Detect which cell encompasses the target text, then output its (x, y) center coordinate. 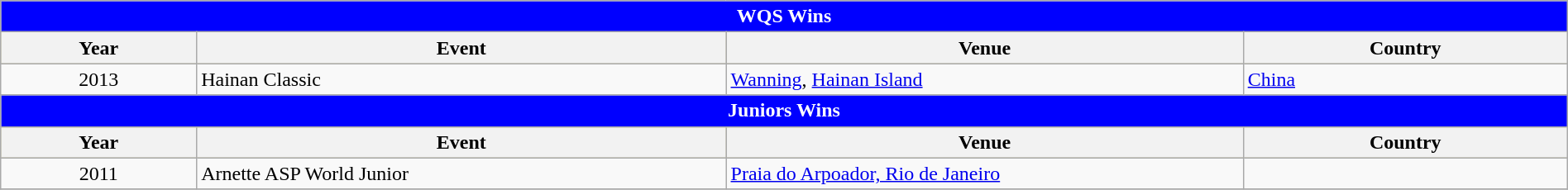
China (1405, 79)
Juniors Wins (784, 111)
Wanning, Hainan Island (984, 79)
2011 (99, 173)
Praia do Arpoador, Rio de Janeiro (984, 173)
Hainan Classic (461, 79)
Arnette ASP World Junior (461, 173)
WQS Wins (784, 17)
2013 (99, 79)
